Pinpoint the cell where the given text exists, returning its (x, y) midpoint coordinate. 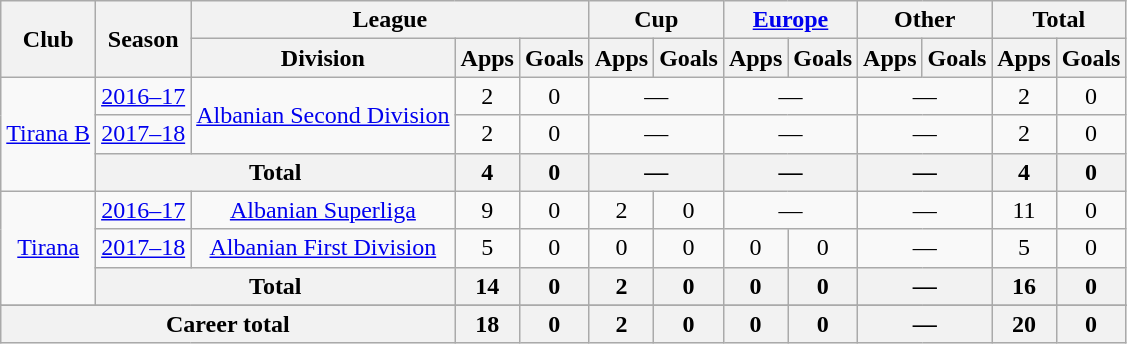
Albanian Second Division (323, 115)
Albanian Superliga (323, 210)
Tirana B (48, 134)
20 (1024, 324)
Club (48, 39)
11 (1024, 210)
Career total (228, 324)
Division (323, 58)
Cup (656, 20)
16 (1024, 286)
Other (925, 20)
Tirana (48, 248)
18 (487, 324)
Europe (790, 20)
League (390, 20)
Season (144, 39)
9 (487, 210)
Albanian First Division (323, 248)
14 (487, 286)
